Scan for the cell matching the given text and deliver its [x, y] coordinate at center. 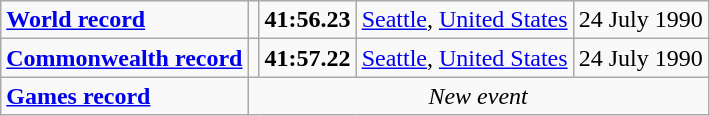
Games record [124, 96]
New event [478, 96]
41:57.22 [308, 58]
41:56.23 [308, 20]
Commonwealth record [124, 58]
World record [124, 20]
